From the cell containing the given text, extract its center point as [X, Y] coordinate. 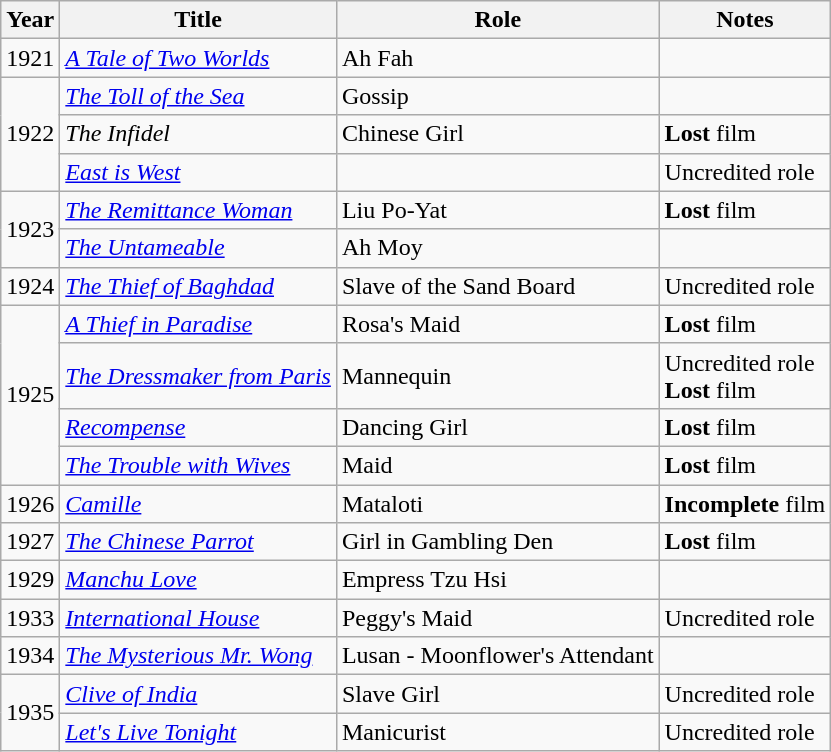
1921 [30, 58]
Mataloti [498, 503]
Empress Tzu Hsi [498, 580]
Year [30, 20]
Gossip [498, 96]
Liu Po-Yat [498, 210]
Manicurist [498, 732]
Ah Fah [498, 58]
1925 [30, 394]
Mannequin [498, 376]
Recompense [198, 427]
The Remittance Woman [198, 210]
The Dressmaker from Paris [198, 376]
The Mysterious Mr. Wong [198, 656]
Dancing Girl [498, 427]
Notes [745, 20]
A Tale of Two Worlds [198, 58]
Clive of India [198, 694]
1924 [30, 286]
Incomplete film [745, 503]
The Thief of Baghdad [198, 286]
1934 [30, 656]
International House [198, 618]
The Infidel [198, 134]
Peggy's Maid [498, 618]
1933 [30, 618]
1926 [30, 503]
Role [498, 20]
1927 [30, 542]
A Thief in Paradise [198, 324]
Chinese Girl [498, 134]
Girl in Gambling Den [498, 542]
East is West [198, 172]
1929 [30, 580]
The Chinese Parrot [198, 542]
Camille [198, 503]
Slave of the Sand Board [498, 286]
Let's Live Tonight [198, 732]
Maid [498, 465]
Slave Girl [498, 694]
Ah Moy [498, 248]
The Untameable [198, 248]
1922 [30, 134]
Lusan - Moonflower's Attendant [498, 656]
Title [198, 20]
Uncredited role Lost film [745, 376]
Rosa's Maid [498, 324]
1935 [30, 713]
The Toll of the Sea [198, 96]
1923 [30, 229]
Manchu Love [198, 580]
The Trouble with Wives [198, 465]
